Return [x, y] of the center of cell containing provided text 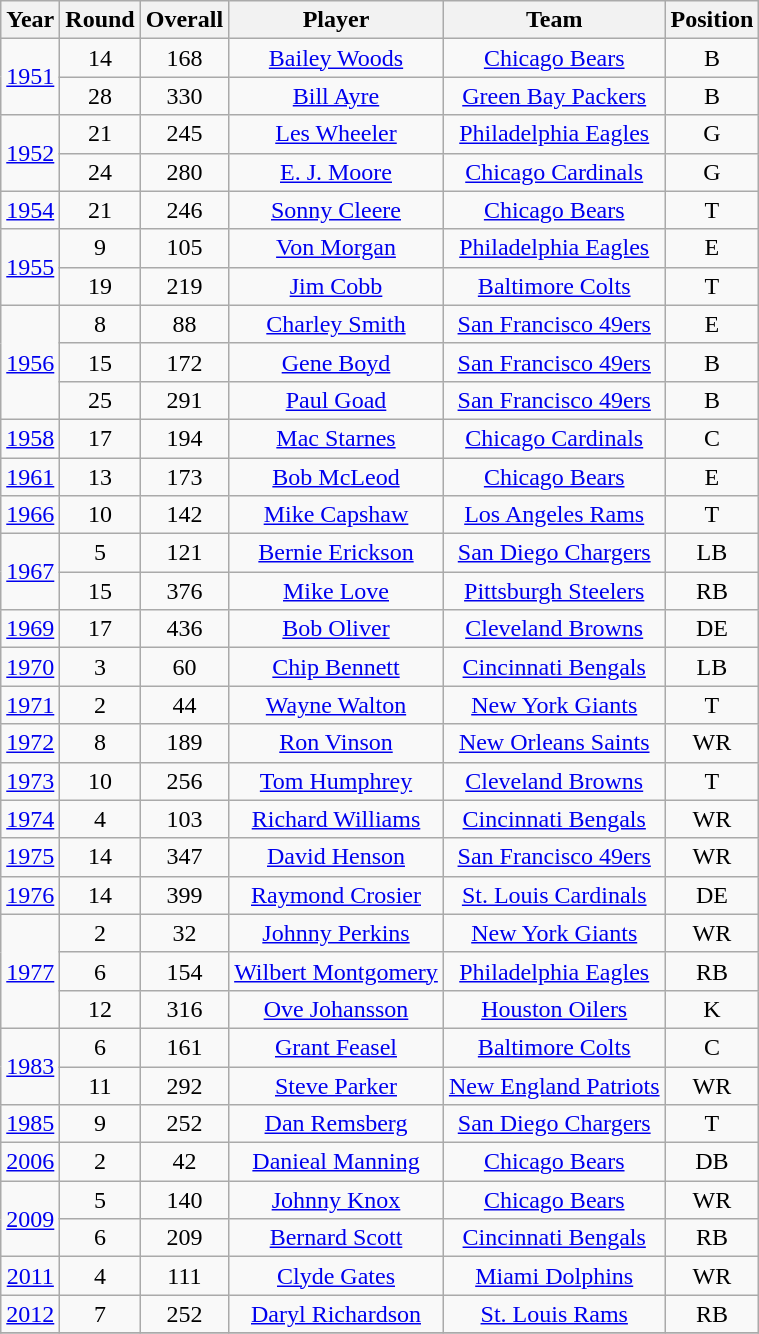
Wilbert Montgomery [336, 971]
Bailey Woods [336, 58]
173 [184, 477]
David Henson [336, 857]
347 [184, 857]
Jim Cobb [336, 286]
Les Wheeler [336, 134]
436 [184, 629]
Clyde Gates [336, 1276]
Wayne Walton [336, 705]
292 [184, 1085]
1956 [30, 362]
330 [184, 96]
E. J. Moore [336, 172]
Richard Williams [336, 819]
Mike Capshaw [336, 515]
291 [184, 400]
Mac Starnes [336, 438]
Mike Love [336, 591]
1971 [30, 705]
1952 [30, 153]
Los Angeles Rams [554, 515]
Raymond Crosier [336, 895]
1954 [30, 210]
Paul Goad [336, 400]
1966 [30, 515]
142 [184, 515]
St. Louis Cardinals [554, 895]
Grant Feasel [336, 1047]
280 [184, 172]
Chip Bennett [336, 667]
209 [184, 1238]
1975 [30, 857]
2006 [30, 1162]
Bernard Scott [336, 1238]
Position [712, 20]
399 [184, 895]
Ron Vinson [336, 743]
111 [184, 1276]
88 [184, 324]
1974 [30, 819]
376 [184, 591]
194 [184, 438]
Player [336, 20]
Danieal Manning [336, 1162]
1955 [30, 267]
25 [100, 400]
13 [100, 477]
245 [184, 134]
1972 [30, 743]
3 [100, 667]
2009 [30, 1219]
Bob McLeod [336, 477]
1983 [30, 1066]
Houston Oilers [554, 1009]
316 [184, 1009]
Johnny Knox [336, 1200]
172 [184, 362]
1973 [30, 781]
1970 [30, 667]
2011 [30, 1276]
Round [100, 20]
Johnny Perkins [336, 933]
DB [712, 1162]
Overall [184, 20]
Pittsburgh Steelers [554, 591]
New Orleans Saints [554, 743]
1951 [30, 77]
1961 [30, 477]
Team [554, 20]
Bob Oliver [336, 629]
Gene Boyd [336, 362]
Year [30, 20]
Bernie Erickson [336, 553]
Green Bay Packers [554, 96]
K [712, 1009]
28 [100, 96]
42 [184, 1162]
1985 [30, 1124]
168 [184, 58]
154 [184, 971]
11 [100, 1085]
103 [184, 819]
140 [184, 1200]
1967 [30, 572]
1958 [30, 438]
32 [184, 933]
St. Louis Rams [554, 1314]
44 [184, 705]
Daryl Richardson [336, 1314]
12 [100, 1009]
Von Morgan [336, 248]
256 [184, 781]
246 [184, 210]
121 [184, 553]
New England Patriots [554, 1085]
Ove Johansson [336, 1009]
Miami Dolphins [554, 1276]
Dan Remsberg [336, 1124]
Sonny Cleere [336, 210]
161 [184, 1047]
Steve Parker [336, 1085]
7 [100, 1314]
1969 [30, 629]
19 [100, 286]
105 [184, 248]
24 [100, 172]
219 [184, 286]
Charley Smith [336, 324]
Tom Humphrey [336, 781]
1976 [30, 895]
60 [184, 667]
2012 [30, 1314]
1977 [30, 971]
189 [184, 743]
Bill Ayre [336, 96]
